Return the [x, y] coordinate for the center point of the cell that contains the specified text.  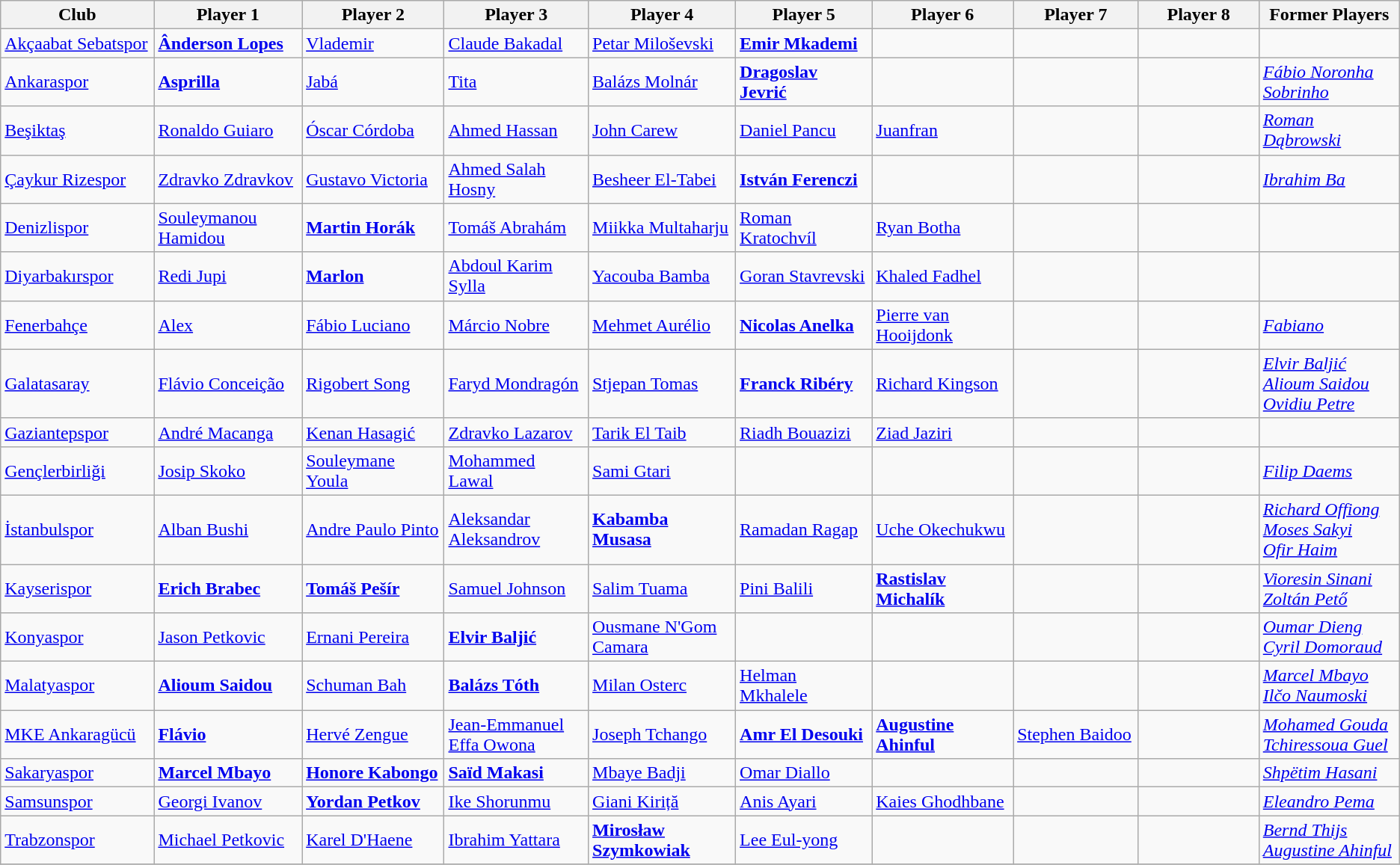
Zdravko Zdravkov [228, 179]
Kaies Ghodhbane [942, 801]
MKE Ankaragücü [78, 734]
Richard Offiong Moses Sakyi Ofir Haim [1329, 529]
Mehmet Aurélio [663, 324]
Claude Bakadal [516, 43]
Alioum Saidou [228, 686]
Hervé Zengue [373, 734]
Faryd Mondragón [516, 384]
Player 5 [804, 15]
Stjepan Tomas [663, 384]
Malatyaspor [78, 686]
Elvir Baljić [516, 637]
Samsunspor [78, 801]
Former Players [1329, 15]
Ryan Botha [942, 227]
Mbaye Badji [663, 773]
Mirosław Szymkowiak [663, 840]
Milan Osterc [663, 686]
Georgi Ivanov [228, 801]
Ike Shorunmu [516, 801]
Helman Mkhalele [804, 686]
Kabamba Musasa [663, 529]
Asprilla [228, 82]
Yacouba Bamba [663, 277]
Galatasaray [78, 384]
Saïd Makasi [516, 773]
Yordan Petkov [373, 801]
Martin Horák [373, 227]
Lee Eul-yong [804, 840]
Abdoul Karim Sylla [516, 277]
André Macanga [228, 432]
Rigobert Song [373, 384]
Emir Mkademi [804, 43]
Franck Ribéry [804, 384]
Club [78, 15]
Ibrahim Yattara [516, 840]
Ramadan Ragap [804, 529]
Daniel Pancu [804, 130]
Ziad Jaziri [942, 432]
Márcio Nobre [516, 324]
Giani Kiriță [663, 801]
Vlademir [373, 43]
Zdravko Lazarov [516, 432]
Jean-Emmanuel Effa Owona [516, 734]
Alban Bushi [228, 529]
Marlon [373, 277]
Anis Ayari [804, 801]
Tita [516, 82]
Dragoslav Jevrić [804, 82]
Amr El Desouki [804, 734]
Fabiano [1329, 324]
Juanfran [942, 130]
Stephen Baidoo [1075, 734]
Omar Diallo [804, 773]
Flávio Conceição [228, 384]
Çaykur Rizespor [78, 179]
Trabzonspor [78, 840]
Shpëtim Hasani [1329, 773]
Akçaabat Sebatspor [78, 43]
Redi Jupi [228, 277]
Karel D'Haene [373, 840]
Schuman Bah [373, 686]
Fábio Luciano [373, 324]
Fábio Noronha Sobrinho [1329, 82]
Marcel Mbayo [228, 773]
Andre Paulo Pinto [373, 529]
Player 1 [228, 15]
Fenerbahçe [78, 324]
Player 8 [1198, 15]
Player 2 [373, 15]
Riadh Bouazizi [804, 432]
John Carew [663, 130]
Flávio [228, 734]
Player 3 [516, 15]
Joseph Tchango [663, 734]
Augustine Ahinful [942, 734]
Beşiktaş [78, 130]
Player 6 [942, 15]
Souleymane Youla [373, 471]
Tomáš Abrahám [516, 227]
Gustavo Victoria [373, 179]
Vioresin Sinani Zoltán Pető [1329, 588]
Ânderson Lopes [228, 43]
Ernani Pereira [373, 637]
Ousmane N'Gom Camara [663, 637]
Roman Dąbrowski [1329, 130]
Gençlerbirliği [78, 471]
Marcel Mbayo Ilčo Naumoski [1329, 686]
Konyaspor [78, 637]
Jason Petkovic [228, 637]
Petar Miloševski [663, 43]
Goran Stavrevski [804, 277]
Uche Okechukwu [942, 529]
Samuel Johnson [516, 588]
Ahmed Hassan [516, 130]
Ronaldo Guiaro [228, 130]
Aleksandar Aleksandrov [516, 529]
Tomáš Pešír [373, 588]
Pierre van Hooijdonk [942, 324]
Oumar Dieng Cyril Domoraud [1329, 637]
Filip Daems [1329, 471]
Honore Kabongo [373, 773]
Player 7 [1075, 15]
İstanbulspor [78, 529]
Michael Petkovic [228, 840]
Kenan Hasagić [373, 432]
Óscar Córdoba [373, 130]
Pini Balili [804, 588]
Ibrahim Ba [1329, 179]
Alex [228, 324]
Besheer El-Tabei [663, 179]
Player 4 [663, 15]
Mohammed Lawal [516, 471]
Balázs Tóth [516, 686]
Nicolas Anelka [804, 324]
Balázs Molnár [663, 82]
Miikka Multaharju [663, 227]
Mohamed Gouda Tchiressoua Guel [1329, 734]
Elvir Baljić Alioum Saidou Ovidiu Petre [1329, 384]
Sakaryaspor [78, 773]
Eleandro Pema [1329, 801]
Erich Brabec [228, 588]
Ahmed Salah Hosny [516, 179]
Rastislav Michalík [942, 588]
Denizlispor [78, 227]
Sami Gtari [663, 471]
Tarik El Taib [663, 432]
Bernd Thijs Augustine Ahinful [1329, 840]
Roman Kratochvíl [804, 227]
Diyarbakırspor [78, 277]
Ankaraspor [78, 82]
Khaled Fadhel [942, 277]
Souleymanou Hamidou [228, 227]
Salim Tuama [663, 588]
István Ferenczi [804, 179]
Jabá [373, 82]
Josip Skoko [228, 471]
Richard Kingson [942, 384]
Kayserispor [78, 588]
Gaziantepspor [78, 432]
